From the cell containing the given text, extract its center point as (x, y) coordinate. 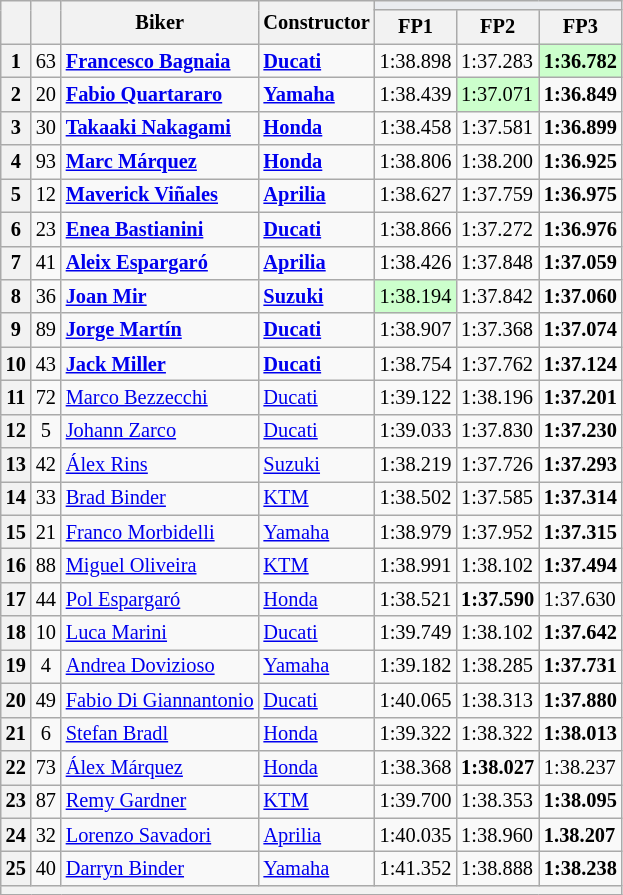
30 (46, 128)
Johann Zarco (160, 431)
1:37.880 (580, 700)
Aleix Espargaró (160, 263)
1:38.322 (498, 734)
1:38.502 (416, 498)
1:39.749 (416, 633)
17 (16, 599)
19 (16, 666)
1:39.033 (416, 431)
18 (16, 633)
Luca Marini (160, 633)
1:38.313 (498, 700)
Maverick Viñales (160, 195)
Brad Binder (160, 498)
FP1 (416, 27)
93 (46, 162)
3 (16, 128)
1:37.201 (580, 397)
1:37.830 (498, 431)
43 (46, 364)
1:38.200 (498, 162)
1:39.700 (416, 801)
1 (16, 61)
1:41.352 (416, 868)
1:39.122 (416, 397)
1:38.898 (416, 61)
Francesco Bagnaia (160, 61)
1:37.581 (498, 128)
1:37.952 (498, 532)
1:38.521 (416, 599)
22 (16, 767)
63 (46, 61)
25 (16, 868)
Álex Márquez (160, 767)
72 (46, 397)
15 (16, 532)
1:37.272 (498, 229)
1:37.585 (498, 498)
1:38.991 (416, 565)
87 (46, 801)
89 (46, 330)
Lorenzo Savadori (160, 835)
1:38.960 (498, 835)
1:37.731 (580, 666)
Miguel Oliveira (160, 565)
Marc Márquez (160, 162)
1:37.059 (580, 263)
Pol Espargaró (160, 599)
88 (46, 565)
Fabio Di Giannantonio (160, 700)
1:37.590 (498, 599)
40 (46, 868)
73 (46, 767)
42 (46, 465)
Joan Mir (160, 296)
Andrea Dovizioso (160, 666)
Fabio Quartararo (160, 94)
1:37.124 (580, 364)
1:40.035 (416, 835)
Constructor (317, 22)
1:37.762 (498, 364)
Álex Rins (160, 465)
1:37.726 (498, 465)
1:38.627 (416, 195)
Remy Gardner (160, 801)
1:37.314 (580, 498)
1:36.849 (580, 94)
1:37.315 (580, 532)
1:36.975 (580, 195)
1:36.976 (580, 229)
1:38.979 (416, 532)
1:39.322 (416, 734)
1:38.426 (416, 263)
49 (46, 700)
11 (16, 397)
1:37.494 (580, 565)
9 (16, 330)
16 (16, 565)
1:37.283 (498, 61)
1:37.642 (580, 633)
1:37.060 (580, 296)
1:38.353 (498, 801)
1:38.907 (416, 330)
FP3 (580, 27)
1:37.074 (580, 330)
Takaaki Nakagami (160, 128)
1.38.207 (580, 835)
1:38.013 (580, 734)
41 (46, 263)
1:38.095 (580, 801)
1:39.182 (416, 666)
1:38.866 (416, 229)
7 (16, 263)
Enea Bastianini (160, 229)
1:38.439 (416, 94)
Jack Miller (160, 364)
1:38.754 (416, 364)
33 (46, 498)
1:37.293 (580, 465)
1:38.368 (416, 767)
36 (46, 296)
1:38.237 (580, 767)
Marco Bezzecchi (160, 397)
Stefan Bradl (160, 734)
1:38.238 (580, 868)
44 (46, 599)
1:38.285 (498, 666)
FP2 (498, 27)
13 (16, 465)
1:37.071 (498, 94)
Franco Morbidelli (160, 532)
1:38.194 (416, 296)
1:37.842 (498, 296)
2 (16, 94)
8 (16, 296)
Biker (160, 22)
1:36.782 (580, 61)
1:36.925 (580, 162)
32 (46, 835)
1:37.630 (580, 599)
1:38.027 (498, 767)
1:37.230 (580, 431)
1:37.368 (498, 330)
24 (16, 835)
1:40.065 (416, 700)
Darryn Binder (160, 868)
1:36.899 (580, 128)
1:38.888 (498, 868)
1:37.759 (498, 195)
1:38.219 (416, 465)
Jorge Martín (160, 330)
1:38.196 (498, 397)
14 (16, 498)
1:37.848 (498, 263)
1:38.458 (416, 128)
1:38.806 (416, 162)
